Locate the cell with the specified text and output its (x, y) center coordinate. 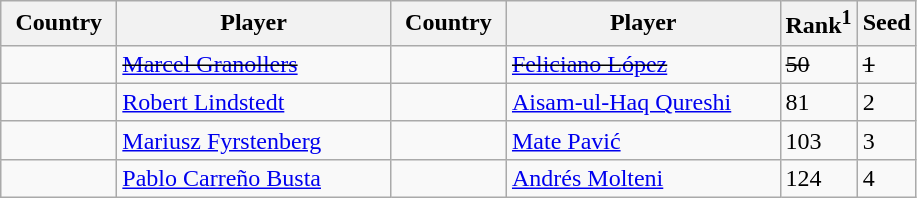
Seed (886, 24)
Feliciano López (643, 64)
3 (886, 140)
Robert Lindstedt (254, 102)
2 (886, 102)
Mate Pavić (643, 140)
Mariusz Fyrstenberg (254, 140)
Marcel Granollers (254, 64)
4 (886, 178)
50 (818, 64)
Andrés Molteni (643, 178)
Aisam-ul-Haq Qureshi (643, 102)
124 (818, 178)
Rank1 (818, 24)
81 (818, 102)
103 (818, 140)
1 (886, 64)
Pablo Carreño Busta (254, 178)
